Output the [X, Y] coordinate of the center of the cell containing the given text.  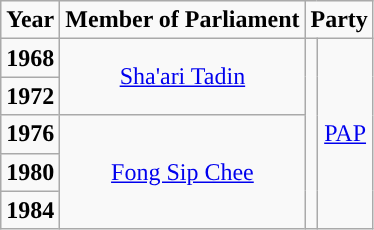
Party [339, 20]
Member of Parliament [182, 20]
PAP [346, 134]
1972 [30, 96]
Year [30, 20]
1980 [30, 172]
1976 [30, 134]
Sha'ari Tadin [182, 77]
1968 [30, 58]
1984 [30, 210]
Fong Sip Chee [182, 172]
